Find where the given text appears and provide that cell's center as (x, y) coordinate. 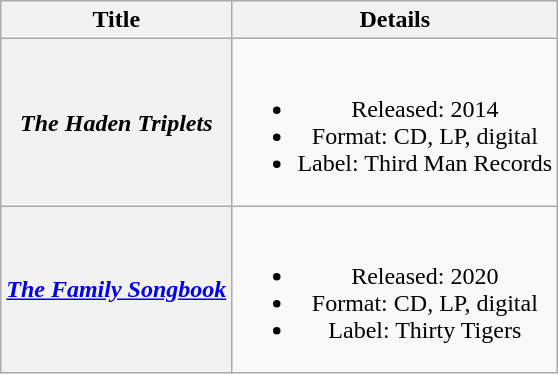
Details (395, 20)
Title (116, 20)
The Haden Triplets (116, 122)
The Family Songbook (116, 290)
Released: 2014Format: CD, LP, digitalLabel: Third Man Records (395, 122)
Released: 2020Format: CD, LP, digitalLabel: Thirty Tigers (395, 290)
